Identify which cell holds the provided text, then report its (x, y) central coordinate. 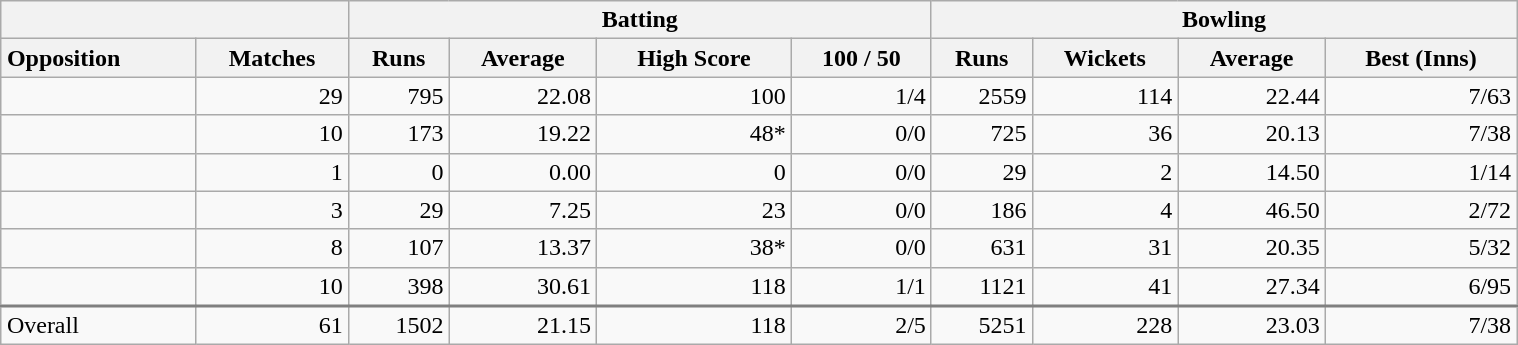
1/1 (861, 286)
27.34 (1252, 286)
14.50 (1252, 172)
0.00 (523, 172)
High Score (694, 58)
631 (982, 248)
1 (272, 172)
13.37 (523, 248)
2/5 (861, 326)
1502 (398, 326)
Best (Inns) (1420, 58)
22.08 (523, 96)
3 (272, 210)
46.50 (1252, 210)
Batting (640, 20)
36 (1105, 134)
107 (398, 248)
5251 (982, 326)
2/72 (1420, 210)
2 (1105, 172)
48* (694, 134)
20.13 (1252, 134)
31 (1105, 248)
186 (982, 210)
Overall (98, 326)
22.44 (1252, 96)
7.25 (523, 210)
1/14 (1420, 172)
100 / 50 (861, 58)
Matches (272, 58)
Bowling (1224, 20)
4 (1105, 210)
21.15 (523, 326)
20.35 (1252, 248)
398 (398, 286)
100 (694, 96)
8 (272, 248)
2559 (982, 96)
228 (1105, 326)
23.03 (1252, 326)
7/63 (1420, 96)
30.61 (523, 286)
41 (1105, 286)
61 (272, 326)
6/95 (1420, 286)
725 (982, 134)
23 (694, 210)
Opposition (98, 58)
38* (694, 248)
114 (1105, 96)
5/32 (1420, 248)
1121 (982, 286)
795 (398, 96)
19.22 (523, 134)
1/4 (861, 96)
173 (398, 134)
Wickets (1105, 58)
